Output the (X, Y) coordinate of the center of the cell containing the given text.  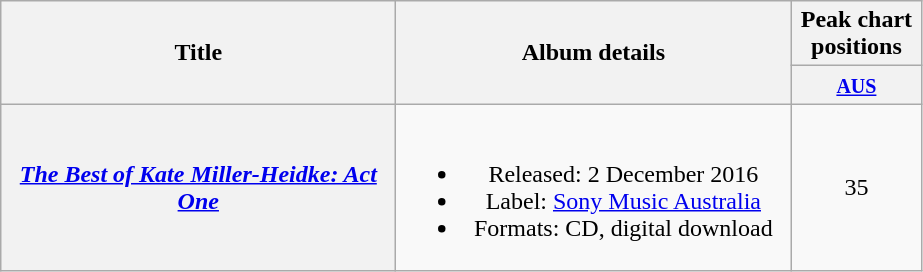
Album details (594, 52)
35 (856, 188)
The Best of Kate Miller-Heidke: Act One (198, 188)
AUS (856, 85)
Released: 2 December 2016Label: Sony Music AustraliaFormats: CD, digital download (594, 188)
Title (198, 52)
Peak chartpositions (856, 34)
